For the text-containing cell, return its midpoint in (X, Y) coordinate format. 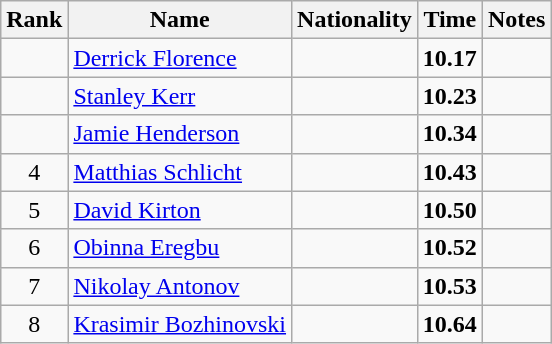
10.43 (450, 172)
10.17 (450, 58)
Name (180, 20)
10.23 (450, 96)
Rank (34, 20)
10.64 (450, 324)
10.50 (450, 210)
4 (34, 172)
8 (34, 324)
Time (450, 20)
Jamie Henderson (180, 134)
10.53 (450, 286)
7 (34, 286)
Stanley Kerr (180, 96)
David Kirton (180, 210)
Nikolay Antonov (180, 286)
6 (34, 248)
Nationality (355, 20)
5 (34, 210)
Krasimir Bozhinovski (180, 324)
Derrick Florence (180, 58)
Notes (516, 20)
10.52 (450, 248)
Matthias Schlicht (180, 172)
10.34 (450, 134)
Obinna Eregbu (180, 248)
